Return [X, Y] of the center of cell containing provided text 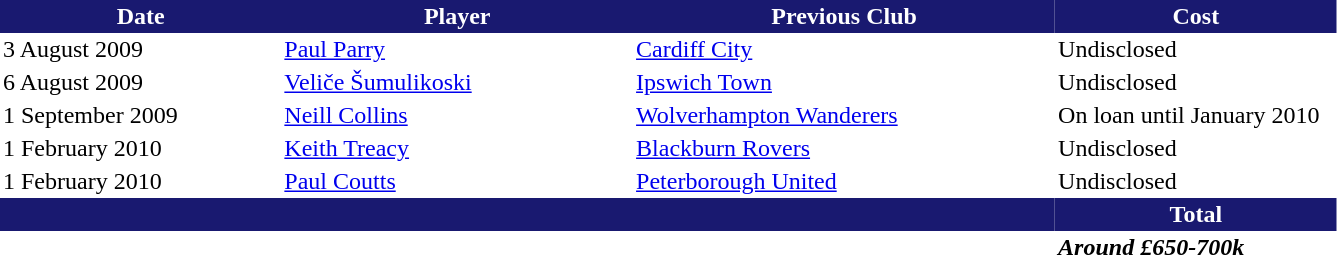
Previous Club [844, 16]
Paul Coutts [457, 182]
Wolverhampton Wanderers [844, 116]
On loan until January 2010 [1196, 116]
Paul Parry [457, 50]
Date [140, 16]
Keith Treacy [457, 148]
3 August 2009 [140, 50]
Cardiff City [844, 50]
Neill Collins [457, 116]
Veliče Šumulikoski [457, 82]
Cost [1196, 16]
Ipswich Town [844, 82]
6 August 2009 [140, 82]
Total [1196, 214]
1 September 2009 [140, 116]
Player [457, 16]
Blackburn Rovers [844, 148]
Peterborough United [844, 182]
